Scan for the cell matching the given text and deliver its (x, y) coordinate at center. 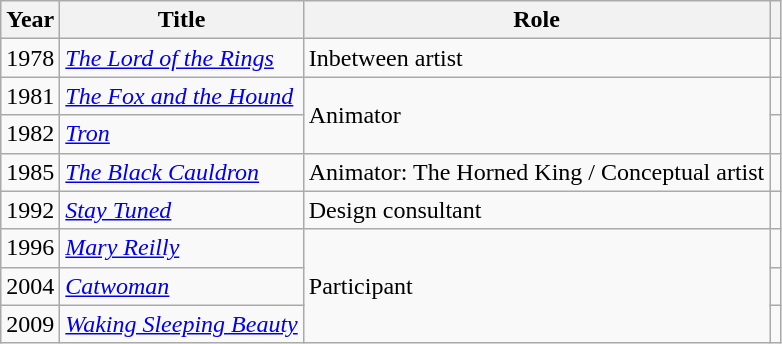
Catwoman (182, 286)
The Fox and the Hound (182, 96)
Stay Tuned (182, 210)
Mary Reilly (182, 248)
Animator (536, 115)
Participant (536, 286)
The Lord of the Rings (182, 58)
1985 (30, 172)
1982 (30, 134)
1978 (30, 58)
2004 (30, 286)
2009 (30, 324)
1992 (30, 210)
Inbetween artist (536, 58)
Title (182, 20)
The Black Cauldron (182, 172)
1981 (30, 96)
Year (30, 20)
Design consultant (536, 210)
Waking Sleeping Beauty (182, 324)
Tron (182, 134)
Animator: The Horned King / Conceptual artist (536, 172)
1996 (30, 248)
Role (536, 20)
